From the cell containing the given text, extract its center point as (X, Y) coordinate. 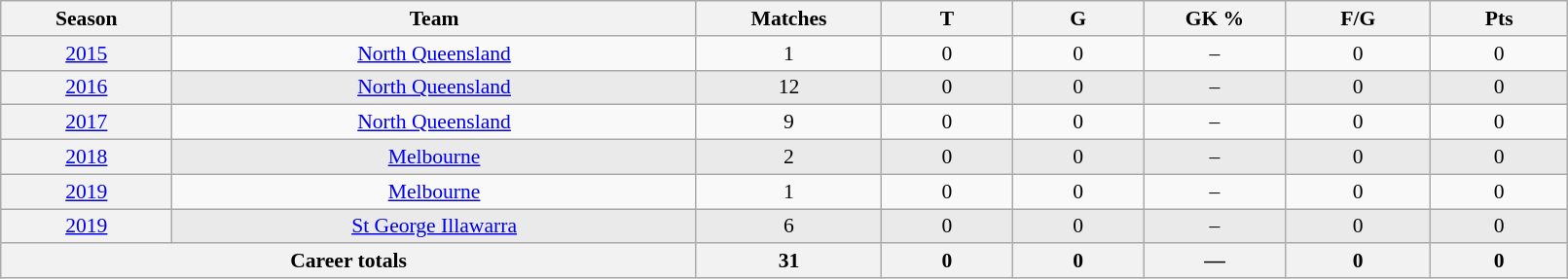
T (948, 18)
2015 (87, 53)
Career totals (348, 262)
31 (788, 262)
12 (788, 87)
2016 (87, 87)
2 (788, 157)
GK % (1215, 18)
St George Illawarra (434, 227)
2017 (87, 122)
Pts (1499, 18)
— (1215, 262)
F/G (1358, 18)
6 (788, 227)
Matches (788, 18)
9 (788, 122)
G (1078, 18)
2018 (87, 157)
Team (434, 18)
Season (87, 18)
